Search for the cell housing the specified text and yield its (x, y) center coordinate. 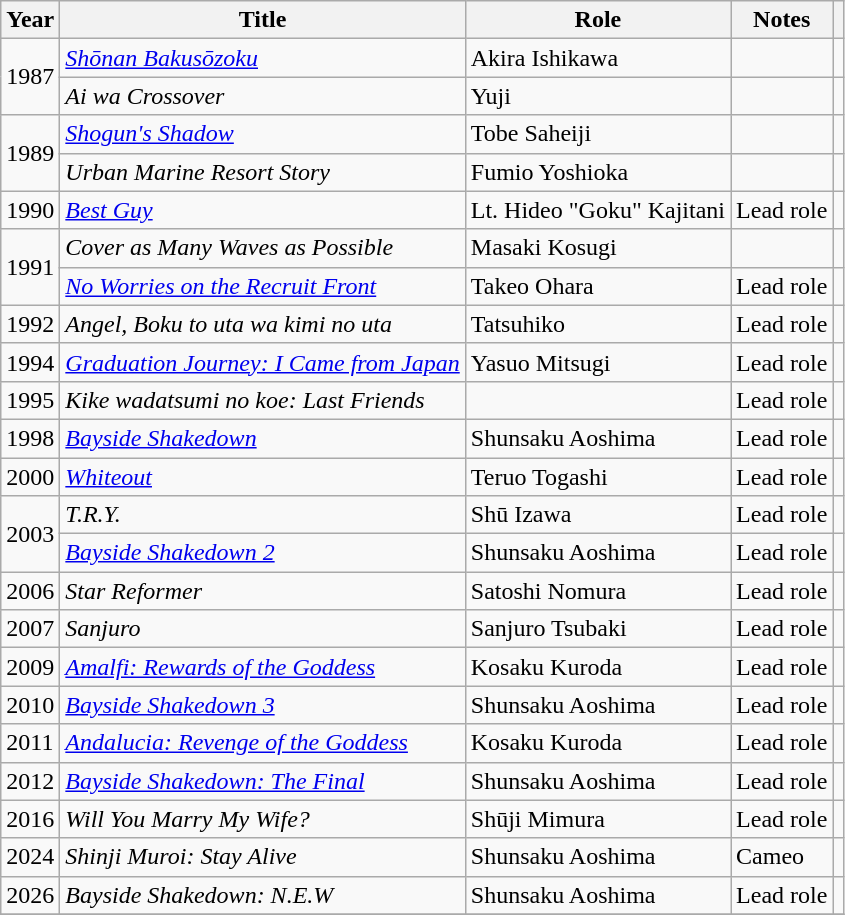
Cameo (782, 857)
Tatsuhiko (598, 324)
1992 (30, 324)
Graduation Journey: I Came from Japan (262, 362)
No Worries on the Recruit Front (262, 286)
Year (30, 20)
Bayside Shakedown: N.E.W (262, 895)
1989 (30, 153)
2011 (30, 743)
Ai wa Crossover (262, 96)
Best Guy (262, 210)
Fumio Yoshioka (598, 172)
Angel, Boku to uta wa kimi no uta (262, 324)
Notes (782, 20)
1990 (30, 210)
Tobe Saheiji (598, 134)
Cover as Many Waves as Possible (262, 248)
Shinji Muroi: Stay Alive (262, 857)
Akira Ishikawa (598, 58)
Will You Marry My Wife? (262, 819)
Masaki Kosugi (598, 248)
Urban Marine Resort Story (262, 172)
Amalfi: Rewards of the Goddess (262, 667)
2016 (30, 819)
2003 (30, 534)
Takeo Ohara (598, 286)
Teruo Togashi (598, 477)
Kike wadatsumi no koe: Last Friends (262, 400)
Star Reformer (262, 591)
Lt. Hideo "Goku" Kajitani (598, 210)
Title (262, 20)
Shogun's Shadow (262, 134)
2009 (30, 667)
Shōnan Bakusōzoku (262, 58)
Satoshi Nomura (598, 591)
1987 (30, 77)
1991 (30, 267)
Sanjuro (262, 629)
Bayside Shakedown: The Final (262, 781)
Bayside Shakedown (262, 438)
2012 (30, 781)
2024 (30, 857)
Bayside Shakedown 3 (262, 705)
2010 (30, 705)
Role (598, 20)
2007 (30, 629)
2006 (30, 591)
Bayside Shakedown 2 (262, 553)
T.R.Y. (262, 515)
2026 (30, 895)
Yasuo Mitsugi (598, 362)
1994 (30, 362)
1995 (30, 400)
Shūji Mimura (598, 819)
2000 (30, 477)
Shū Izawa (598, 515)
Whiteout (262, 477)
1998 (30, 438)
Yuji (598, 96)
Andalucia: Revenge of the Goddess (262, 743)
Sanjuro Tsubaki (598, 629)
